Return the [x, y] coordinate for the center point of the cell that contains the specified text.  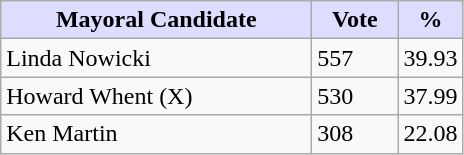
% [430, 20]
Ken Martin [156, 134]
37.99 [430, 96]
Vote [355, 20]
308 [355, 134]
Mayoral Candidate [156, 20]
Linda Nowicki [156, 58]
557 [355, 58]
22.08 [430, 134]
39.93 [430, 58]
530 [355, 96]
Howard Whent (X) [156, 96]
